From the cell containing the given text, extract its center point as (X, Y) coordinate. 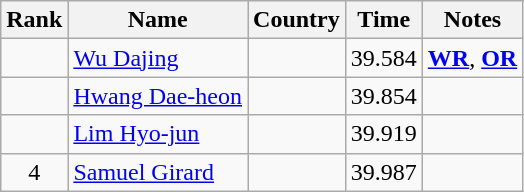
39.854 (384, 96)
Time (384, 20)
Rank (34, 20)
Hwang Dae-heon (158, 96)
Lim Hyo-jun (158, 134)
39.987 (384, 172)
Notes (472, 20)
WR, OR (472, 58)
Name (158, 20)
Country (297, 20)
Samuel Girard (158, 172)
4 (34, 172)
39.584 (384, 58)
39.919 (384, 134)
Wu Dajing (158, 58)
